From the cell containing the given text, extract its center point as (X, Y) coordinate. 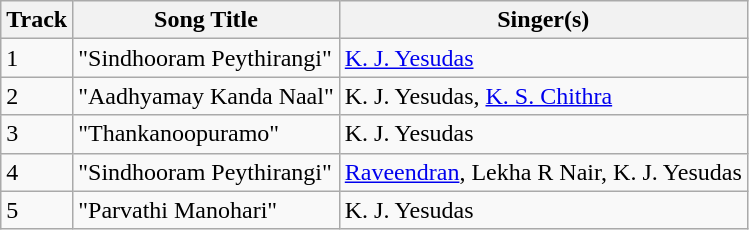
"Thankanoopuramo" (206, 134)
4 (37, 172)
Singer(s) (543, 20)
1 (37, 58)
5 (37, 210)
Raveendran, Lekha R Nair, K. J. Yesudas (543, 172)
3 (37, 134)
Song Title (206, 20)
2 (37, 96)
K. J. Yesudas, K. S. Chithra (543, 96)
"Parvathi Manohari" (206, 210)
Track (37, 20)
"Aadhyamay Kanda Naal" (206, 96)
